For the text-containing cell, return its midpoint in (x, y) coordinate format. 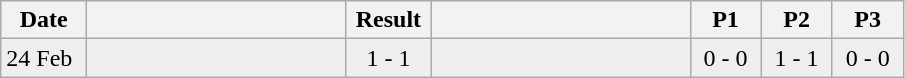
24 Feb (44, 58)
Date (44, 20)
P2 (796, 20)
P3 (868, 20)
Result (388, 20)
P1 (726, 20)
